Locate the cell with the specified text and output its (X, Y) center coordinate. 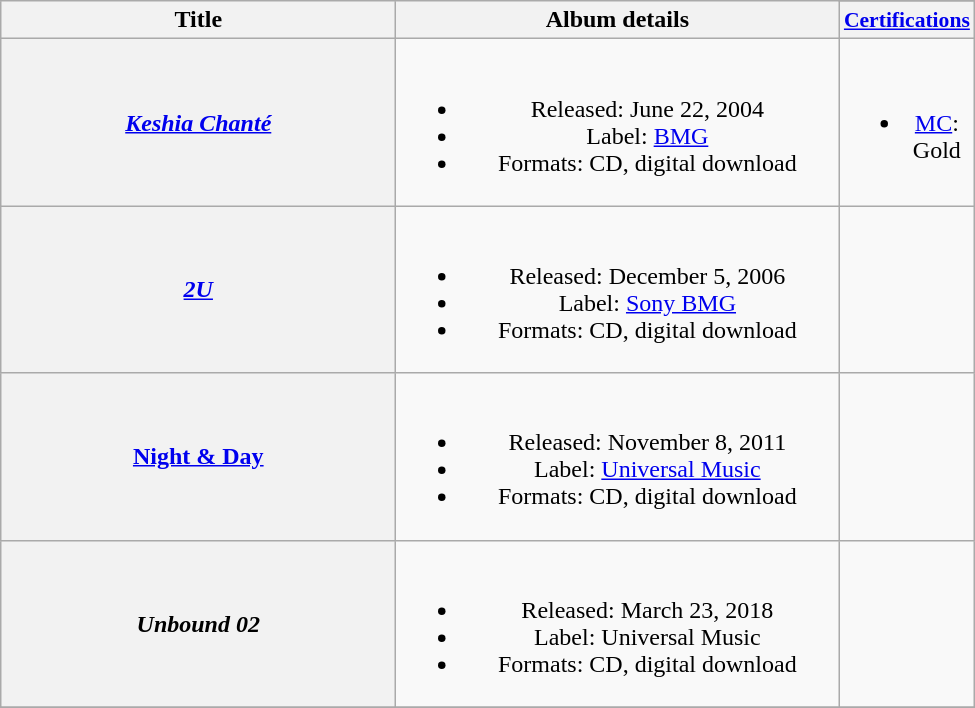
Album details (618, 20)
Keshia Chanté (198, 122)
Released: June 22, 2004Label: BMGFormats: CD, digital download (618, 122)
Title (198, 20)
Released: November 8, 2011Label: Universal MusicFormats: CD, digital download (618, 456)
Night & Day (198, 456)
2U (198, 290)
Released: December 5, 2006Label: Sony BMGFormats: CD, digital download (618, 290)
Released: March 23, 2018Label: Universal MusicFormats: CD, digital download (618, 624)
MC: Gold (907, 122)
Certifications (907, 20)
Unbound 02 (198, 624)
